Search for the cell housing the specified text and yield its (x, y) center coordinate. 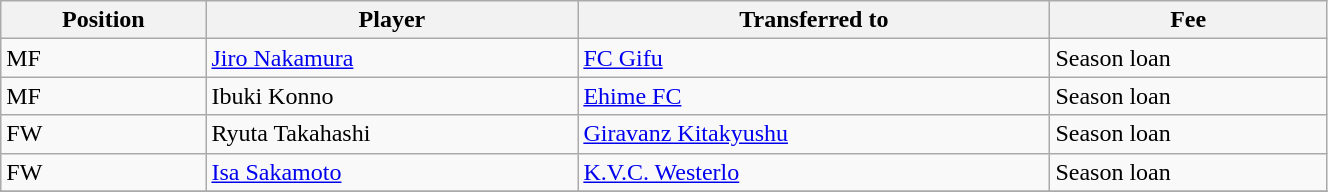
Ehime FC (814, 96)
Fee (1188, 20)
Isa Sakamoto (392, 172)
Jiro Nakamura (392, 58)
Player (392, 20)
Ryuta Takahashi (392, 134)
FC Gifu (814, 58)
K.V.C. Westerlo (814, 172)
Ibuki Konno (392, 96)
Position (104, 20)
Giravanz Kitakyushu (814, 134)
Transferred to (814, 20)
